Extract the (X, Y) coordinate from the center of the cell holding the provided text.  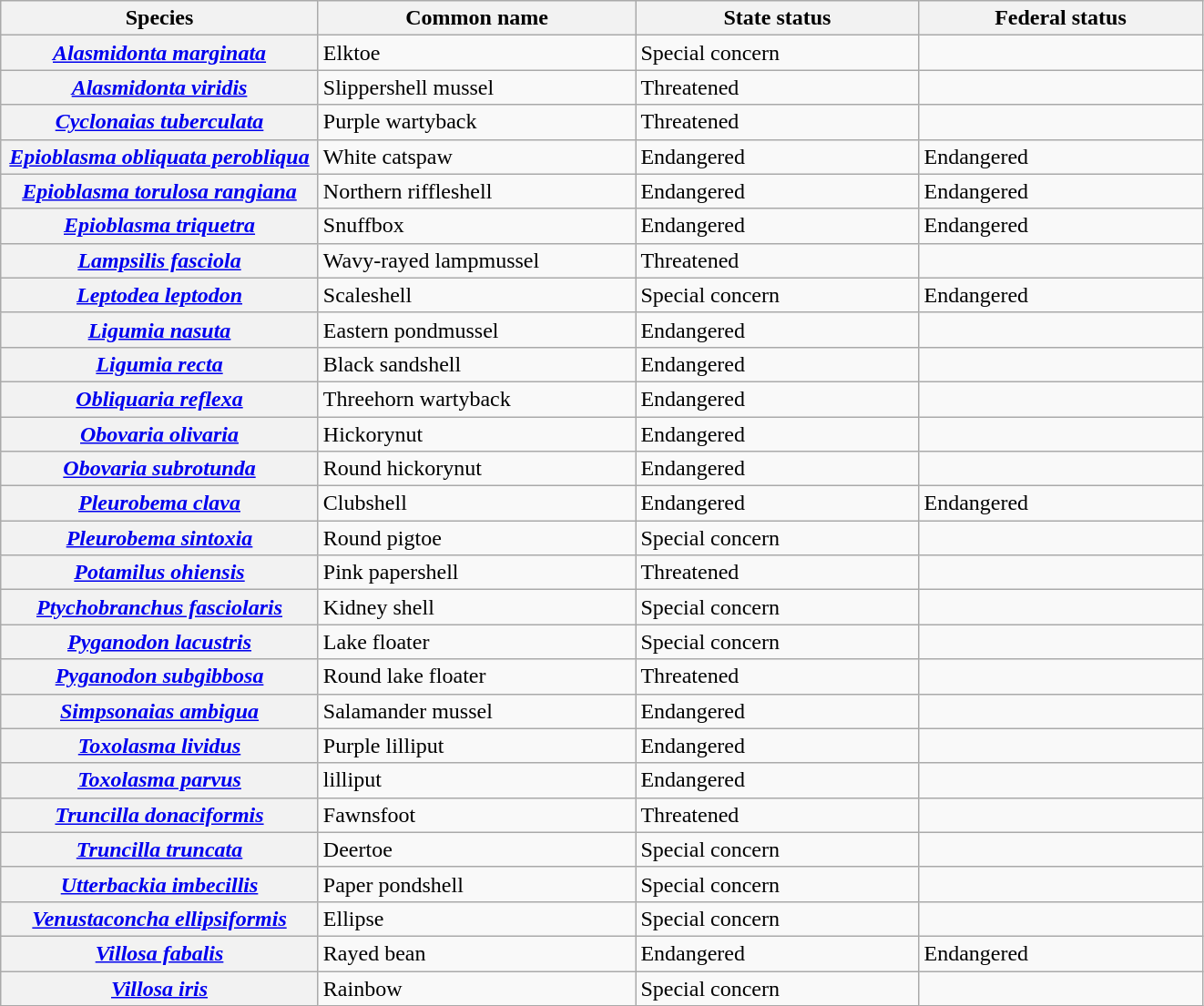
Deertoe (477, 849)
Utterbackia imbecillis (160, 884)
Venustaconcha ellipsiformis (160, 919)
Kidney shell (477, 607)
Hickorynut (477, 434)
Alasmidonta viridis (160, 87)
Epioblasma torulosa rangiana (160, 191)
Scaleshell (477, 295)
Ellipse (477, 919)
Villosa iris (160, 988)
Paper pondshell (477, 884)
Eastern pondmussel (477, 330)
Ligumia nasuta (160, 330)
Cyclonaias tuberculata (160, 122)
Toxolasma lividus (160, 746)
Toxolasma parvus (160, 780)
Threehorn wartyback (477, 399)
Simpsonaias ambigua (160, 711)
Round hickorynut (477, 469)
Purple wartyback (477, 122)
Purple lilliput (477, 746)
Common name (477, 18)
Obovaria olivaria (160, 434)
lilliput (477, 780)
Villosa fabalis (160, 953)
Alasmidonta marginata (160, 53)
Round pigtoe (477, 538)
Species (160, 18)
Wavy-rayed lampmussel (477, 260)
Truncilla donaciformis (160, 815)
Pyganodon subgibbosa (160, 676)
Epioblasma obliquata perobliqua (160, 157)
Obovaria subrotunda (160, 469)
Elktoe (477, 53)
Northern riffleshell (477, 191)
Federal status (1060, 18)
Black sandshell (477, 364)
Epioblasma triquetra (160, 226)
Potamilus ohiensis (160, 573)
Lampsilis fasciola (160, 260)
Rayed bean (477, 953)
Rainbow (477, 988)
Lake floater (477, 642)
Snuffbox (477, 226)
Fawnsfoot (477, 815)
Ptychobranchus fasciolaris (160, 607)
Pleurobema clava (160, 503)
Pleurobema sintoxia (160, 538)
State status (778, 18)
Truncilla truncata (160, 849)
Ligumia recta (160, 364)
Pink papershell (477, 573)
Slippershell mussel (477, 87)
Obliquaria reflexa (160, 399)
Salamander mussel (477, 711)
Pyganodon lacustris (160, 642)
Round lake floater (477, 676)
Clubshell (477, 503)
White catspaw (477, 157)
Leptodea leptodon (160, 295)
